Determine the [X, Y] coordinate at the center of the cell enclosing the given text.  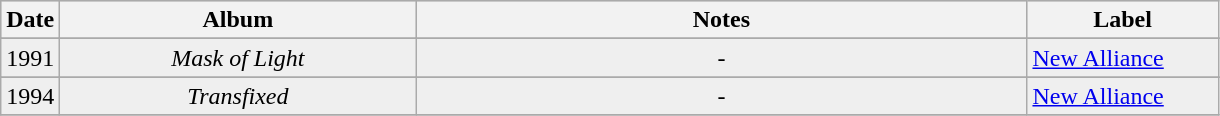
Album [238, 20]
1994 [30, 96]
Notes [722, 20]
Transfixed [238, 96]
Label [1122, 20]
Mask of Light [238, 58]
1991 [30, 58]
Date [30, 20]
